Output the (X, Y) coordinate of the center of the cell containing the given text.  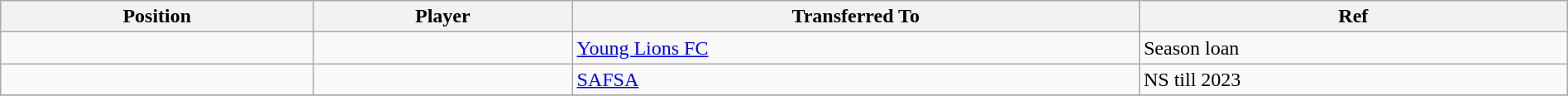
Young Lions FC (855, 48)
Position (157, 17)
Season loan (1353, 48)
Ref (1353, 17)
SAFSA (855, 79)
NS till 2023 (1353, 79)
Transferred To (855, 17)
Player (443, 17)
